Provide the [x, y] coordinate of the cell's center where the given text is located.  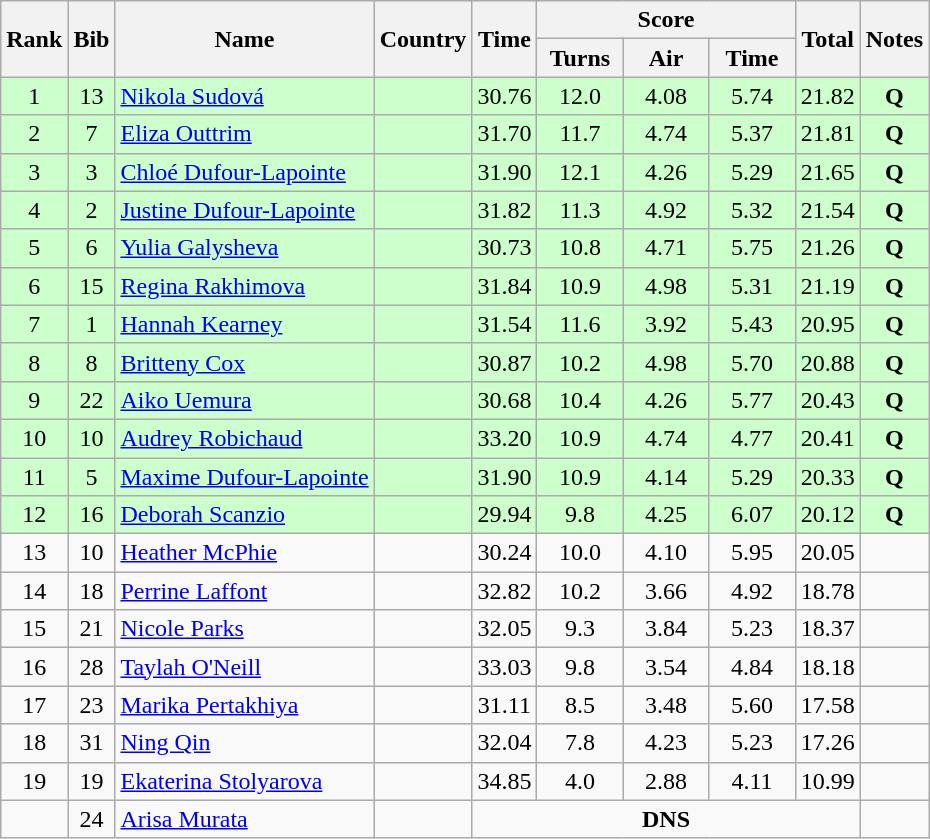
Audrey Robichaud [244, 438]
Justine Dufour-Lapointe [244, 210]
20.41 [828, 438]
11 [34, 477]
Arisa Murata [244, 819]
5.77 [752, 400]
Chloé Dufour-Lapointe [244, 172]
17.26 [828, 743]
18.18 [828, 667]
5.32 [752, 210]
7.8 [580, 743]
21.82 [828, 96]
4 [34, 210]
14 [34, 591]
34.85 [504, 781]
4.71 [666, 248]
17 [34, 705]
32.82 [504, 591]
21.65 [828, 172]
20.12 [828, 515]
20.95 [828, 324]
10.0 [580, 553]
Ning Qin [244, 743]
30.73 [504, 248]
20.05 [828, 553]
31.82 [504, 210]
10.8 [580, 248]
Deborah Scanzio [244, 515]
Regina Rakhimova [244, 286]
11.7 [580, 134]
Maxime Dufour-Lapointe [244, 477]
Rank [34, 39]
18.37 [828, 629]
Turns [580, 58]
5.37 [752, 134]
17.58 [828, 705]
4.10 [666, 553]
5.70 [752, 362]
5.31 [752, 286]
20.43 [828, 400]
21.81 [828, 134]
DNS [666, 819]
4.84 [752, 667]
5.75 [752, 248]
8.5 [580, 705]
Heather McPhie [244, 553]
Score [666, 20]
31.54 [504, 324]
6.07 [752, 515]
22 [92, 400]
Aiko Uemura [244, 400]
30.76 [504, 96]
28 [92, 667]
5.60 [752, 705]
5.74 [752, 96]
9.3 [580, 629]
29.94 [504, 515]
Notes [894, 39]
12 [34, 515]
31 [92, 743]
10.99 [828, 781]
4.77 [752, 438]
33.03 [504, 667]
12.0 [580, 96]
33.20 [504, 438]
Country [423, 39]
30.87 [504, 362]
5.43 [752, 324]
4.23 [666, 743]
Ekaterina Stolyarova [244, 781]
Nikola Sudová [244, 96]
Britteny Cox [244, 362]
Eliza Outtrim [244, 134]
31.84 [504, 286]
20.88 [828, 362]
21.54 [828, 210]
30.68 [504, 400]
11.3 [580, 210]
18.78 [828, 591]
Bib [92, 39]
4.14 [666, 477]
10.4 [580, 400]
3.92 [666, 324]
31.11 [504, 705]
Yulia Galysheva [244, 248]
9 [34, 400]
4.25 [666, 515]
30.24 [504, 553]
20.33 [828, 477]
3.66 [666, 591]
21.26 [828, 248]
24 [92, 819]
32.04 [504, 743]
Name [244, 39]
Hannah Kearney [244, 324]
11.6 [580, 324]
2.88 [666, 781]
3.84 [666, 629]
32.05 [504, 629]
3.48 [666, 705]
Perrine Laffont [244, 591]
23 [92, 705]
Nicole Parks [244, 629]
Air [666, 58]
21.19 [828, 286]
5.95 [752, 553]
Total [828, 39]
4.11 [752, 781]
4.08 [666, 96]
Taylah O'Neill [244, 667]
3.54 [666, 667]
12.1 [580, 172]
31.70 [504, 134]
4.0 [580, 781]
Marika Pertakhiya [244, 705]
21 [92, 629]
